Detect which cell encompasses the target text, then output its [x, y] center coordinate. 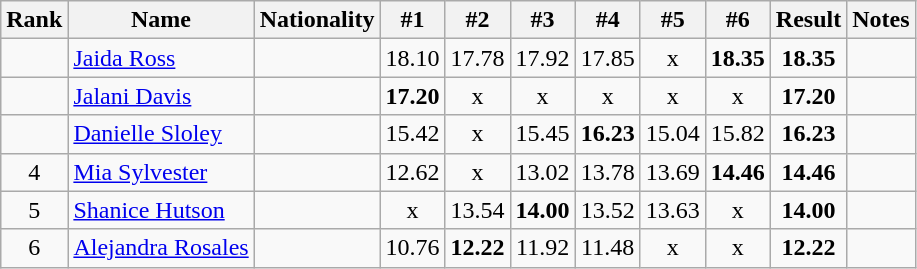
#2 [478, 20]
Name [161, 20]
5 [34, 210]
#4 [608, 20]
6 [34, 248]
13.69 [672, 172]
17.78 [478, 58]
15.42 [412, 134]
10.76 [412, 248]
Nationality [317, 20]
#3 [542, 20]
13.52 [608, 210]
11.48 [608, 248]
4 [34, 172]
18.10 [412, 58]
Jalani Davis [161, 96]
Shanice Hutson [161, 210]
#6 [738, 20]
#5 [672, 20]
17.92 [542, 58]
Mia Sylvester [161, 172]
13.63 [672, 210]
Rank [34, 20]
Notes [881, 20]
15.82 [738, 134]
17.85 [608, 58]
Jaida Ross [161, 58]
13.54 [478, 210]
Danielle Sloley [161, 134]
13.78 [608, 172]
15.45 [542, 134]
15.04 [672, 134]
Alejandra Rosales [161, 248]
Result [808, 20]
11.92 [542, 248]
#1 [412, 20]
12.62 [412, 172]
13.02 [542, 172]
